Return (x, y) of the center of cell containing provided text 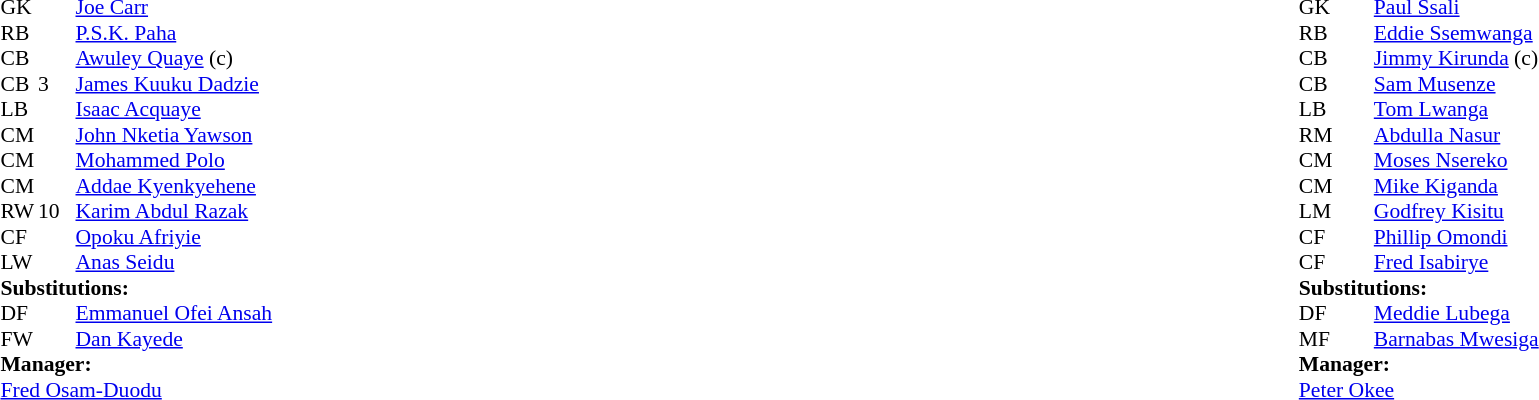
MF (1318, 339)
Fred Isabirye (1456, 263)
Anas Seidu (174, 263)
Phillip Omondi (1456, 237)
John Nketia Yawson (174, 135)
Meddie Lubega (1456, 313)
RW (19, 211)
Tom Lwanga (1456, 109)
P.S.K. Paha (174, 33)
Dan Kayede (174, 339)
LW (19, 263)
Mike Kiganda (1456, 186)
Mohammed Polo (174, 161)
Opoku Afriyie (174, 237)
James Kuuku Dadzie (174, 84)
Barnabas Mwesiga (1456, 339)
RM (1318, 135)
Awuley Quaye (c) (174, 59)
3 (57, 84)
Moses Nsereko (1456, 161)
Addae Kyenkyehene (174, 186)
Karim Abdul Razak (174, 211)
Jimmy Kirunda (c) (1456, 59)
Godfrey Kisitu (1456, 211)
Emmanuel Ofei Ansah (174, 313)
FW (19, 339)
Abdulla Nasur (1456, 135)
Isaac Acquaye (174, 109)
LM (1318, 211)
Eddie Ssemwanga (1456, 33)
10 (57, 211)
Sam Musenze (1456, 84)
